Return the [x, y] coordinate for the center point of the cell that contains the specified text.  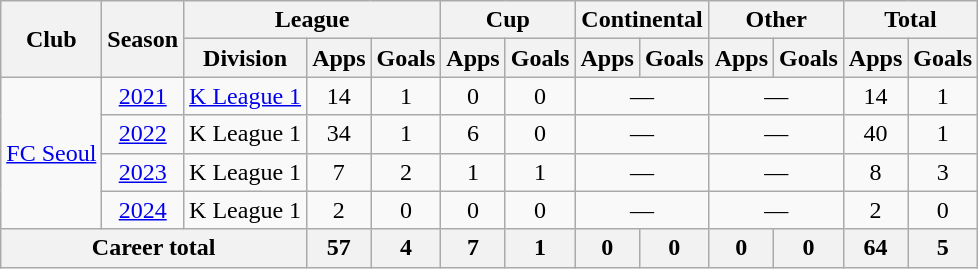
Cup [508, 20]
2023 [143, 172]
8 [875, 172]
Club [52, 39]
Total [910, 20]
6 [473, 134]
3 [943, 172]
2021 [143, 96]
64 [875, 248]
Division [246, 58]
4 [406, 248]
FC Seoul [52, 153]
2022 [143, 134]
34 [339, 134]
5 [943, 248]
Career total [154, 248]
League [312, 20]
57 [339, 248]
Season [143, 39]
40 [875, 134]
Other [776, 20]
Continental [642, 20]
2024 [143, 210]
